Detect which cell encompasses the target text, then output its [X, Y] center coordinate. 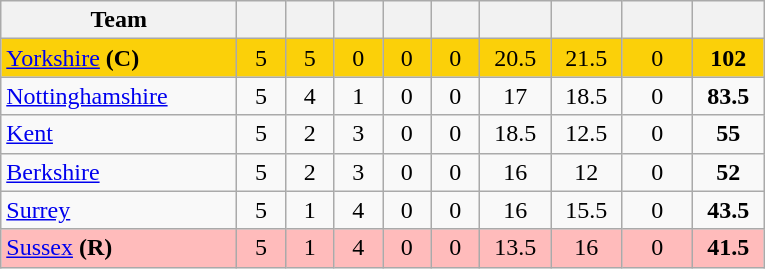
55 [728, 134]
12.5 [586, 134]
Team [119, 20]
83.5 [728, 96]
Yorkshire (C) [119, 58]
20.5 [516, 58]
Sussex (R) [119, 248]
15.5 [586, 210]
Surrey [119, 210]
17 [516, 96]
43.5 [728, 210]
Nottinghamshire [119, 96]
41.5 [728, 248]
102 [728, 58]
12 [586, 172]
Kent [119, 134]
Berkshire [119, 172]
13.5 [516, 248]
52 [728, 172]
21.5 [586, 58]
